For the text-containing cell, return its midpoint in [x, y] coordinate format. 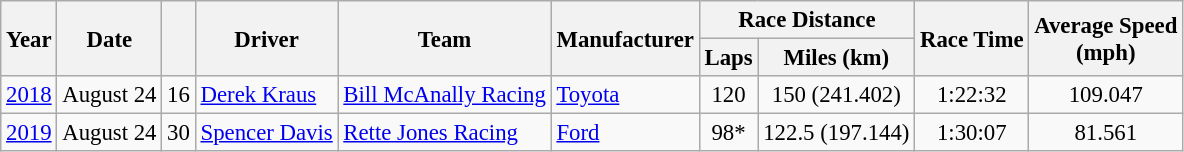
81.561 [1106, 133]
30 [178, 133]
16 [178, 95]
Date [110, 38]
Race Time [972, 38]
122.5 (197.144) [836, 133]
1:22:32 [972, 95]
2019 [29, 133]
120 [728, 95]
Miles (km) [836, 58]
98* [728, 133]
109.047 [1106, 95]
1:30:07 [972, 133]
Year [29, 38]
Team [444, 38]
Derek Kraus [266, 95]
Driver [266, 38]
Toyota [625, 95]
Average Speed(mph) [1106, 38]
150 (241.402) [836, 95]
Race Distance [807, 20]
2018 [29, 95]
Laps [728, 58]
Rette Jones Racing [444, 133]
Bill McAnally Racing [444, 95]
Manufacturer [625, 38]
Ford [625, 133]
Spencer Davis [266, 133]
